Extract the (x, y) coordinate from the center of the cell holding the provided text.  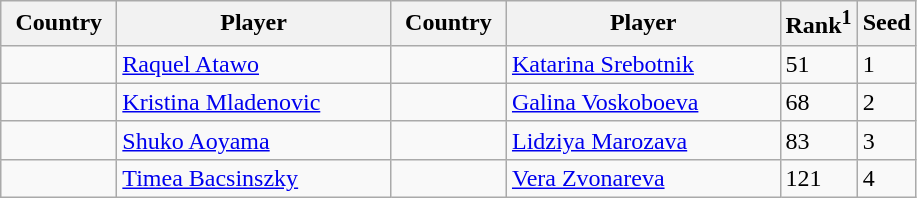
Rank1 (818, 24)
83 (818, 140)
4 (886, 178)
3 (886, 140)
Galina Voskoboeva (643, 102)
2 (886, 102)
68 (818, 102)
Timea Bacsinszky (254, 178)
Kristina Mladenovic (254, 102)
Vera Zvonareva (643, 178)
51 (818, 64)
1 (886, 64)
Raquel Atawo (254, 64)
Lidziya Marozava (643, 140)
Seed (886, 24)
Shuko Aoyama (254, 140)
121 (818, 178)
Katarina Srebotnik (643, 64)
